Extract the (x, y) coordinate from the center of the cell holding the provided text.  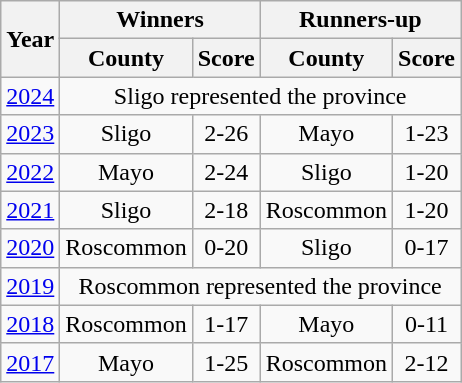
1-17 (226, 324)
2017 (30, 362)
1-25 (226, 362)
Runners-up (360, 20)
2018 (30, 324)
2021 (30, 210)
Winners (160, 20)
Roscommon represented the province (260, 286)
2022 (30, 172)
0-11 (427, 324)
2-26 (226, 134)
0-17 (427, 248)
0-20 (226, 248)
2019 (30, 286)
Sligo represented the province (260, 96)
1-23 (427, 134)
2024 (30, 96)
2-12 (427, 362)
2-24 (226, 172)
2-18 (226, 210)
Year (30, 39)
2020 (30, 248)
2023 (30, 134)
